Return the [x, y] coordinate for the center point of the cell that contains the specified text.  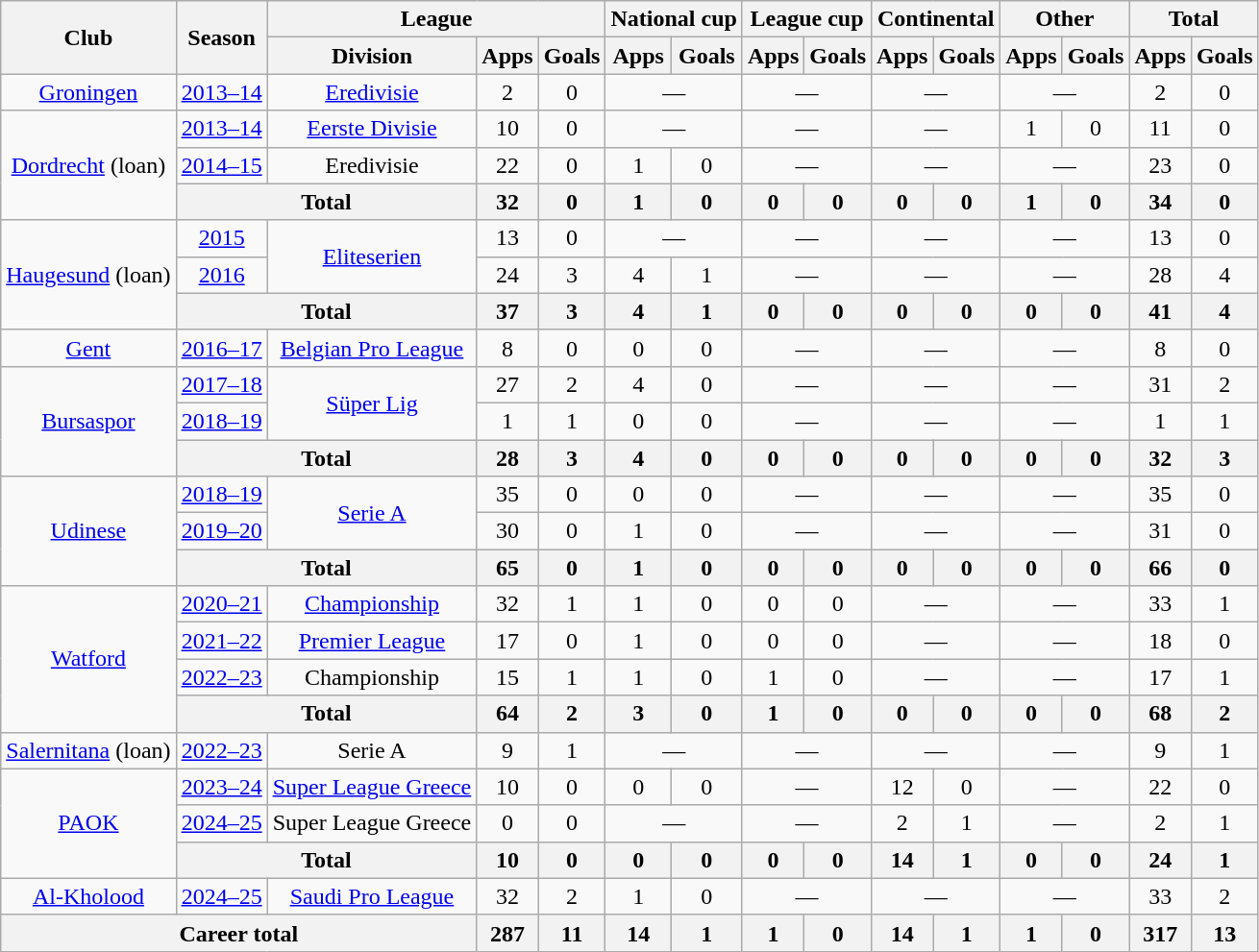
2021–22 [221, 641]
Bursaspor [88, 421]
Season [221, 37]
Eerste Divisie [372, 129]
287 [507, 933]
Salernitana (loan) [88, 750]
37 [507, 311]
15 [507, 677]
2014–15 [221, 165]
2019–20 [221, 531]
2015 [221, 238]
Continental [936, 19]
Eliteserien [372, 256]
23 [1160, 165]
65 [507, 568]
Haugesund (loan) [88, 275]
12 [902, 787]
41 [1160, 311]
Süper Lig [372, 403]
Groningen [88, 92]
Premier League [372, 641]
66 [1160, 568]
National cup [674, 19]
Dordrecht (loan) [88, 165]
Belgian Pro League [372, 348]
2017–18 [221, 384]
Al-Kholood [88, 896]
34 [1160, 202]
Watford [88, 659]
2023–24 [221, 787]
18 [1160, 641]
30 [507, 531]
Udinese [88, 531]
2016 [221, 275]
Club [88, 37]
Career total [238, 933]
Other [1065, 19]
27 [507, 384]
Saudi Pro League [372, 896]
2016–17 [221, 348]
64 [507, 714]
Gent [88, 348]
League [436, 19]
317 [1160, 933]
PAOK [88, 823]
Division [372, 56]
2020–21 [221, 604]
68 [1160, 714]
League cup [806, 19]
